Identify which cell holds the provided text, then report its [x, y] central coordinate. 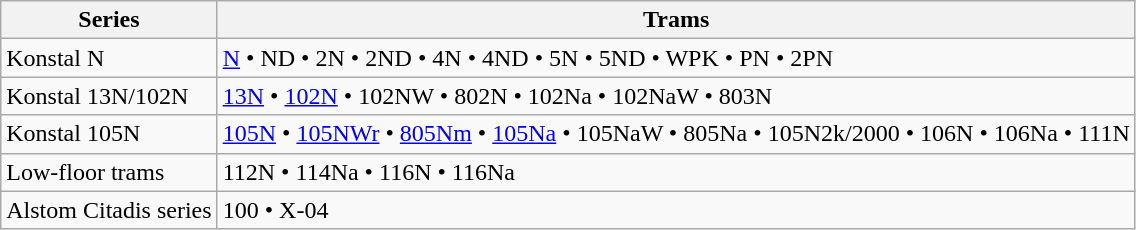
105N • 105NWr • 805Nm • 105Na • 105NaW • 805Na • 105N2k/2000 • 106N • 106Na • 111N [676, 134]
Alstom Citadis series [109, 210]
13N • 102N • 102NW • 802N • 102Na • 102NaW • 803N [676, 96]
Konstal 105N [109, 134]
Trams [676, 20]
100 • X-04 [676, 210]
N • ND • 2N • 2ND • 4N • 4ND • 5N • 5ND • WPK • PN • 2PN [676, 58]
Konstal N [109, 58]
Low-floor trams [109, 172]
Series [109, 20]
112N • 114Na • 116N • 116Na [676, 172]
Konstal 13N/102N [109, 96]
